Output the [x, y] coordinate of the center of the cell containing the given text.  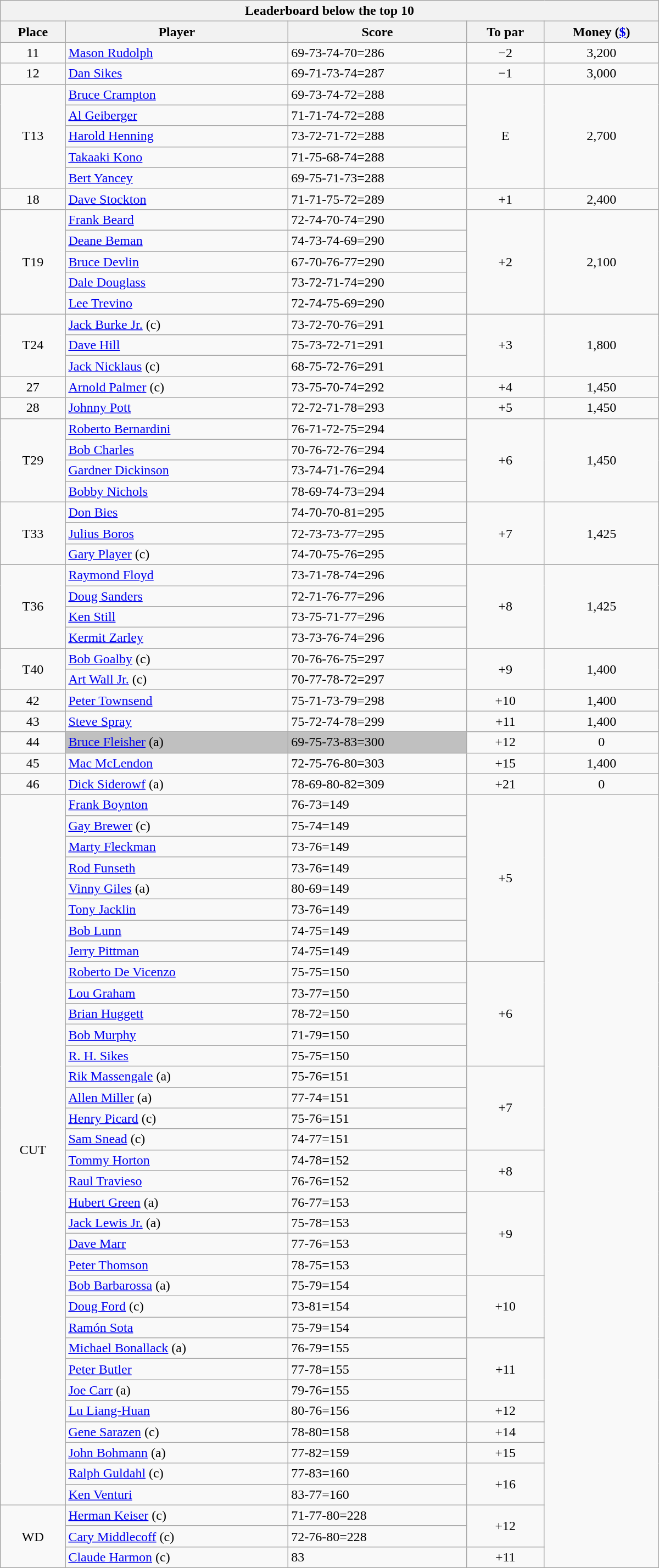
John Bohmann (a) [177, 1453]
3,000 [601, 74]
11 [33, 53]
T13 [33, 136]
Al Geiberger [177, 115]
Mason Rudolph [177, 53]
Dave Hill [177, 345]
73-73-76-74=296 [378, 638]
E [505, 136]
83 [378, 1557]
T36 [33, 606]
Joe Carr (a) [177, 1390]
74-70-70-81=295 [378, 512]
Vinny Giles (a) [177, 888]
Leaderboard below the top 10 [329, 11]
12 [33, 74]
Bruce Crampton [177, 94]
Jack Nicklaus (c) [177, 366]
Money ($) [601, 32]
Dale Douglass [177, 283]
67-70-76-77=290 [378, 262]
Johnny Pott [177, 408]
T29 [33, 460]
Bob Murphy [177, 1035]
Julius Boros [177, 533]
+4 [505, 387]
Tommy Horton [177, 1160]
72-72-71-78=293 [378, 408]
74-78=152 [378, 1160]
Mac McLendon [177, 763]
71-75-68-74=288 [378, 157]
Lee Trevino [177, 304]
Frank Beard [177, 220]
Deane Beman [177, 240]
75-78=153 [378, 1223]
Art Wall Jr. (c) [177, 680]
Bob Lunn [177, 931]
Ken Venturi [177, 1494]
1,800 [601, 345]
28 [33, 408]
71-77-80=228 [378, 1515]
44 [33, 742]
Peter Butler [177, 1369]
WD [33, 1536]
Dave Stockton [177, 199]
71-79=150 [378, 1035]
46 [33, 784]
83-77=160 [378, 1494]
Bruce Fleisher (a) [177, 742]
Peter Thomson [177, 1264]
76-76=152 [378, 1181]
−2 [505, 53]
Rik Massengale (a) [177, 1077]
Kermit Zarley [177, 638]
Doug Sanders [177, 596]
Cary Middlecoff (c) [177, 1536]
78-69-74-73=294 [378, 491]
75-72-74-78=299 [378, 721]
+14 [505, 1432]
+3 [505, 345]
69-75-73-83=300 [378, 742]
Dave Marr [177, 1244]
Place [33, 32]
75-73-72-71=291 [378, 345]
68-75-72-76=291 [378, 366]
Frank Boynton [177, 805]
80-76=156 [378, 1411]
73-72-70-76=291 [378, 324]
76-71-72-75=294 [378, 429]
3,200 [601, 53]
73-74-71-76=294 [378, 471]
Ken Still [177, 617]
76-77=153 [378, 1202]
Ralph Guldahl (c) [177, 1474]
Bobby Nichols [177, 491]
75-74=149 [378, 826]
Gay Brewer (c) [177, 826]
Jack Burke Jr. (c) [177, 324]
72-74-70-74=290 [378, 220]
T19 [33, 261]
Ramón Sota [177, 1328]
Michael Bonallack (a) [177, 1348]
76-79=155 [378, 1348]
Arnold Palmer (c) [177, 387]
70-76-76-75=297 [378, 659]
Allen Miller (a) [177, 1097]
−1 [505, 74]
2,100 [601, 261]
Doug Ford (c) [177, 1307]
Hubert Green (a) [177, 1202]
To par [505, 32]
Herman Keiser (c) [177, 1515]
43 [33, 721]
73-81=154 [378, 1307]
78-80=158 [378, 1432]
Bruce Devlin [177, 262]
Lou Graham [177, 993]
Gary Player (c) [177, 554]
Harold Henning [177, 136]
Jack Lewis Jr. (a) [177, 1223]
+16 [505, 1484]
71-71-74-72=288 [378, 115]
Dick Siderowf (a) [177, 784]
Gene Sarazen (c) [177, 1432]
Roberto Bernardini [177, 429]
73-72-71-74=290 [378, 283]
75-71-73-79=298 [378, 701]
Sam Snead (c) [177, 1139]
42 [33, 701]
Dan Sikes [177, 74]
Don Bies [177, 512]
73-71-78-74=296 [378, 575]
T40 [33, 669]
77-83=160 [378, 1474]
CUT [33, 1150]
Peter Townsend [177, 701]
Raul Travieso [177, 1181]
77-74=151 [378, 1097]
78-75=153 [378, 1264]
Bob Charles [177, 450]
72-73-73-77=295 [378, 533]
+2 [505, 261]
71-71-75-72=289 [378, 199]
T24 [33, 345]
+21 [505, 784]
R. H. Sikes [177, 1056]
+1 [505, 199]
Lu Liang-Huan [177, 1411]
73-75-70-74=292 [378, 387]
Tony Jacklin [177, 909]
Claude Harmon (c) [177, 1557]
74-70-75-76=295 [378, 554]
Gardner Dickinson [177, 471]
72-75-76-80=303 [378, 763]
Rod Funseth [177, 867]
Takaaki Kono [177, 157]
78-72=150 [378, 1014]
Bob Barbarossa (a) [177, 1286]
Roberto De Vicenzo [177, 972]
18 [33, 199]
Bob Goalby (c) [177, 659]
74-73-74-69=290 [378, 240]
2,400 [601, 199]
76-73=149 [378, 805]
2,700 [601, 136]
79-76=155 [378, 1390]
78-69-80-82=309 [378, 784]
69-75-71-73=288 [378, 178]
Brian Huggett [177, 1014]
73-72-71-72=288 [378, 136]
74-77=151 [378, 1139]
77-82=159 [378, 1453]
72-74-75-69=290 [378, 304]
Steve Spray [177, 721]
73-75-71-77=296 [378, 617]
77-78=155 [378, 1369]
Score [378, 32]
73-77=150 [378, 993]
69-71-73-74=287 [378, 74]
69-73-74-72=288 [378, 94]
72-71-76-77=296 [378, 596]
77-76=153 [378, 1244]
69-73-74-70=286 [378, 53]
27 [33, 387]
45 [33, 763]
T33 [33, 533]
Player [177, 32]
Bert Yancey [177, 178]
Marty Fleckman [177, 847]
Henry Picard (c) [177, 1118]
Raymond Floyd [177, 575]
80-69=149 [378, 888]
72-76-80=228 [378, 1536]
70-76-72-76=294 [378, 450]
70-77-78-72=297 [378, 680]
Jerry Pittman [177, 951]
